From the cell containing the given text, extract its center point as (X, Y) coordinate. 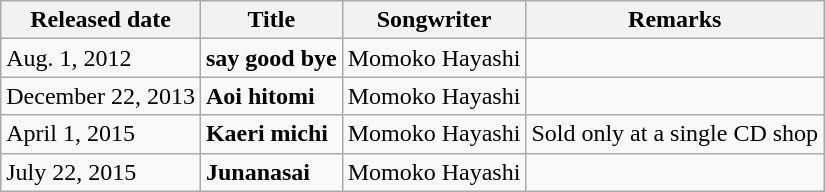
Sold only at a single CD shop (675, 134)
April 1, 2015 (101, 134)
Remarks (675, 20)
Junanasai (271, 172)
Aoi hitomi (271, 96)
Title (271, 20)
Kaeri michi (271, 134)
Released date (101, 20)
July 22, 2015 (101, 172)
Songwriter (434, 20)
Aug. 1, 2012 (101, 58)
December 22, 2013 (101, 96)
say good bye (271, 58)
